Determine the [X, Y] coordinate at the center of the cell enclosing the given text.  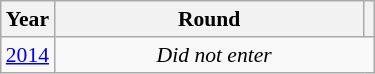
2014 [28, 55]
Year [28, 19]
Round [209, 19]
Did not enter [214, 55]
